Detect which cell encompasses the target text, then output its [X, Y] center coordinate. 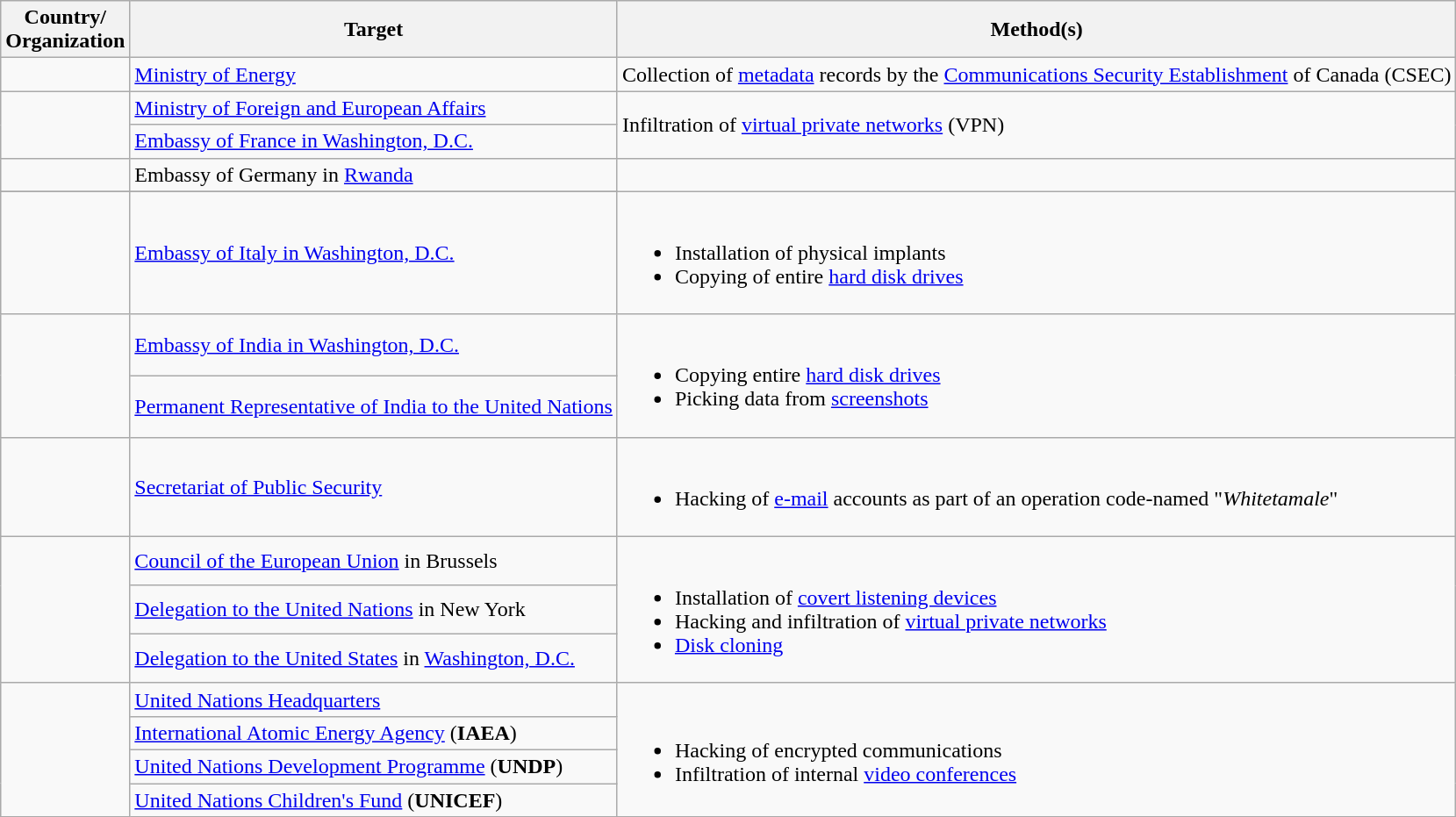
Permanent Representative of India to the United Nations [374, 406]
United Nations Children's Fund (UNICEF) [374, 799]
Embassy of France in Washington, D.C. [374, 141]
Target [374, 30]
Embassy of India in Washington, D.C. [374, 345]
Delegation to the United States in Washington, D.C. [374, 659]
Country/Organization [65, 30]
Secretariat of Public Security [374, 486]
United Nations Development Programme (UNDP) [374, 766]
Method(s) [1036, 30]
Installation of covert listening devicesHacking and infiltration of virtual private networksDisk cloning [1036, 609]
Council of the European Union in Brussels [374, 561]
Hacking of e-mail accounts as part of an operation code-named "Whitetamale" [1036, 486]
United Nations Headquarters [374, 699]
Infiltration of virtual private networks (VPN) [1036, 125]
International Atomic Energy Agency (IAEA) [374, 733]
Ministry of Energy [374, 75]
Copying entire hard disk drivesPicking data from screenshots [1036, 376]
Hacking of encrypted communicationsInfiltration of internal video conferences [1036, 749]
Installation of physical implantsCopying of entire hard disk drives [1036, 253]
Embassy of Germany in Rwanda [374, 175]
Embassy of Italy in Washington, D.C. [374, 253]
Delegation to the United Nations in New York [374, 610]
Collection of metadata records by the Communications Security Establishment of Canada (CSEC) [1036, 75]
Ministry of Foreign and European Affairs [374, 108]
